Pinpoint the cell where the given text exists, returning its [x, y] midpoint coordinate. 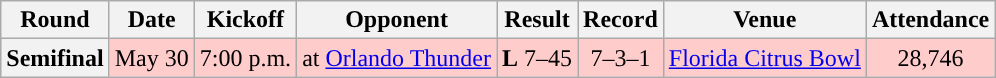
at Orlando Thunder [397, 58]
Semifinal [55, 58]
Attendance [930, 20]
Opponent [397, 20]
7–3–1 [621, 58]
28,746 [930, 58]
Venue [764, 20]
Florida Citrus Bowl [764, 58]
L 7–45 [536, 58]
May 30 [152, 58]
Record [621, 20]
Result [536, 20]
Kickoff [245, 20]
Round [55, 20]
7:00 p.m. [245, 58]
Date [152, 20]
